Identify which cell holds the provided text, then report its [X, Y] central coordinate. 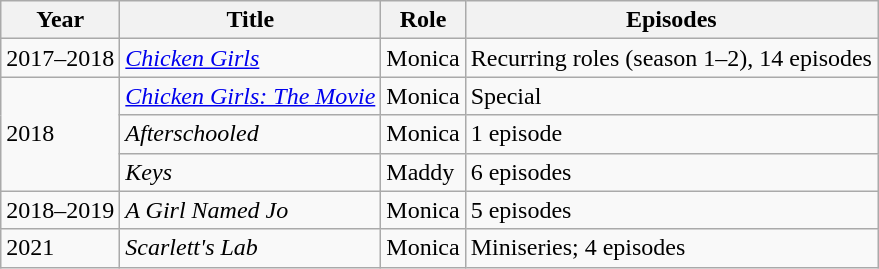
Keys [250, 172]
2017–2018 [60, 58]
Chicken Girls [250, 58]
6 episodes [671, 172]
Special [671, 96]
2018 [60, 134]
Title [250, 20]
1 episode [671, 134]
Chicken Girls: The Movie [250, 96]
Scarlett's Lab [250, 248]
Afterschooled [250, 134]
2021 [60, 248]
Recurring roles (season 1–2), 14 episodes [671, 58]
Role [423, 20]
2018–2019 [60, 210]
5 episodes [671, 210]
A Girl Named Jo [250, 210]
Year [60, 20]
Episodes [671, 20]
Maddy [423, 172]
Miniseries; 4 episodes [671, 248]
